Locate the cell with the specified text and output its [X, Y] center coordinate. 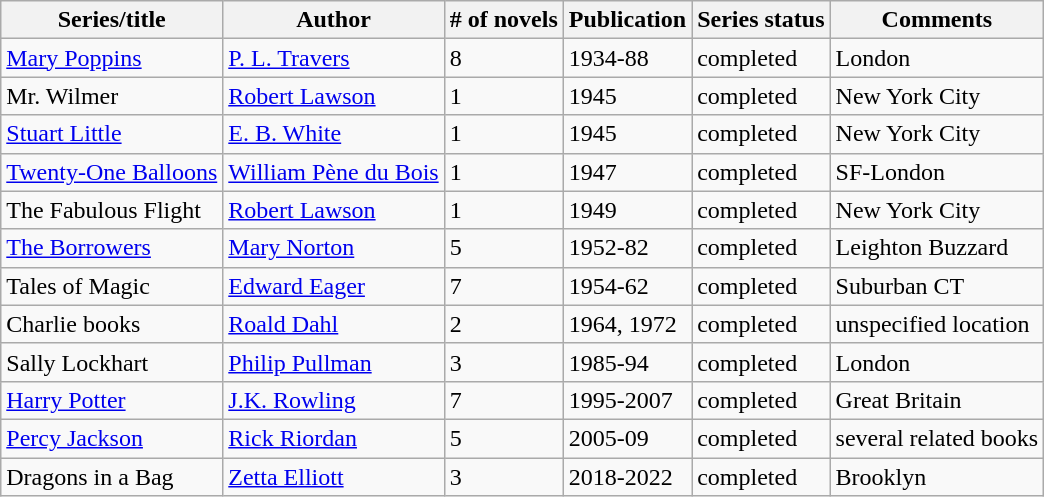
Publication [627, 20]
Mary Norton [334, 248]
Roald Dahl [334, 324]
Great Britain [937, 400]
Suburban CT [937, 286]
Leighton Buzzard [937, 248]
8 [504, 58]
Edward Eager [334, 286]
Sally Lockhart [112, 362]
Series/title [112, 20]
Series status [761, 20]
unspecified location [937, 324]
Twenty-One Balloons [112, 172]
P. L. Travers [334, 58]
1985-94 [627, 362]
1934-88 [627, 58]
2005-09 [627, 438]
1949 [627, 210]
1964, 1972 [627, 324]
1954-62 [627, 286]
Stuart Little [112, 134]
E. B. White [334, 134]
Zetta Elliott [334, 477]
Percy Jackson [112, 438]
1947 [627, 172]
J.K. Rowling [334, 400]
Mr. Wilmer [112, 96]
1952-82 [627, 248]
The Borrowers [112, 248]
Author [334, 20]
2 [504, 324]
Harry Potter [112, 400]
1995-2007 [627, 400]
William Pène du Bois [334, 172]
SF-London [937, 172]
Rick Riordan [334, 438]
2018-2022 [627, 477]
Tales of Magic [112, 286]
Comments [937, 20]
Charlie books [112, 324]
Mary Poppins [112, 58]
Brooklyn [937, 477]
Philip Pullman [334, 362]
# of novels [504, 20]
Dragons in a Bag [112, 477]
several related books [937, 438]
The Fabulous Flight [112, 210]
